For the text-containing cell, return its midpoint in [x, y] coordinate format. 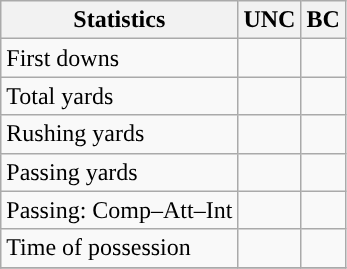
Passing: Comp–Att–Int [120, 210]
First downs [120, 58]
UNC [270, 20]
Statistics [120, 20]
Total yards [120, 96]
Passing yards [120, 172]
BC [323, 20]
Rushing yards [120, 134]
Time of possession [120, 248]
